Return (x, y) of the center of cell containing provided text 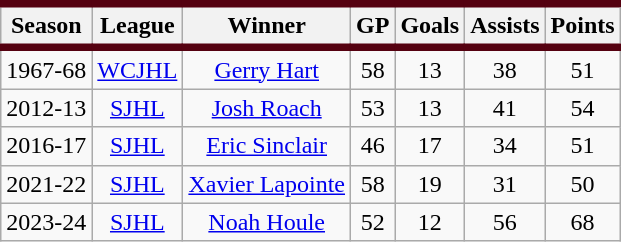
Gerry Hart (267, 68)
17 (430, 146)
12 (430, 222)
56 (505, 222)
34 (505, 146)
41 (505, 108)
19 (430, 184)
Xavier Lapointe (267, 184)
2021-22 (46, 184)
Winner (267, 26)
Assists (505, 26)
WCJHL (138, 68)
Goals (430, 26)
Josh Roach (267, 108)
2023-24 (46, 222)
38 (505, 68)
68 (582, 222)
54 (582, 108)
Season (46, 26)
League (138, 26)
2016-17 (46, 146)
Noah Houle (267, 222)
1967-68 (46, 68)
31 (505, 184)
2012-13 (46, 108)
Eric Sinclair (267, 146)
46 (373, 146)
GP (373, 26)
53 (373, 108)
50 (582, 184)
Points (582, 26)
52 (373, 222)
